From the cell containing the given text, extract its center point as [X, Y] coordinate. 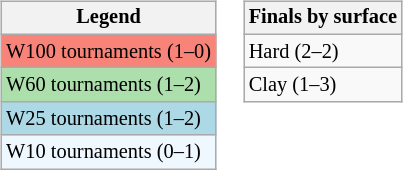
Legend [108, 18]
W25 tournaments (1–2) [108, 119]
Hard (2–2) [323, 51]
W100 tournaments (1–0) [108, 51]
Finals by surface [323, 18]
W60 tournaments (1–2) [108, 85]
Clay (1–3) [323, 85]
W10 tournaments (0–1) [108, 152]
